From the cell containing the given text, extract its center point as (x, y) coordinate. 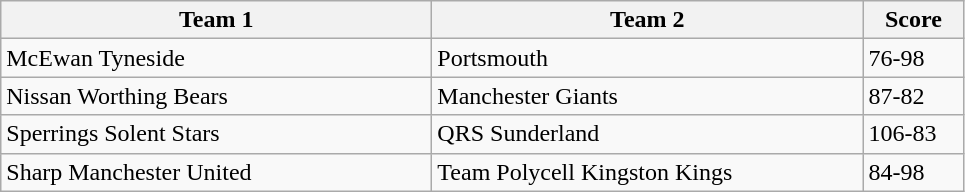
Team Polycell Kingston Kings (648, 172)
106-83 (914, 134)
Portsmouth (648, 58)
Team 1 (216, 20)
84-98 (914, 172)
Sharp Manchester United (216, 172)
Nissan Worthing Bears (216, 96)
McEwan Tyneside (216, 58)
Team 2 (648, 20)
Manchester Giants (648, 96)
87-82 (914, 96)
76-98 (914, 58)
QRS Sunderland (648, 134)
Sperrings Solent Stars (216, 134)
Score (914, 20)
